Return the [x, y] coordinate for the center point of the cell that contains the specified text.  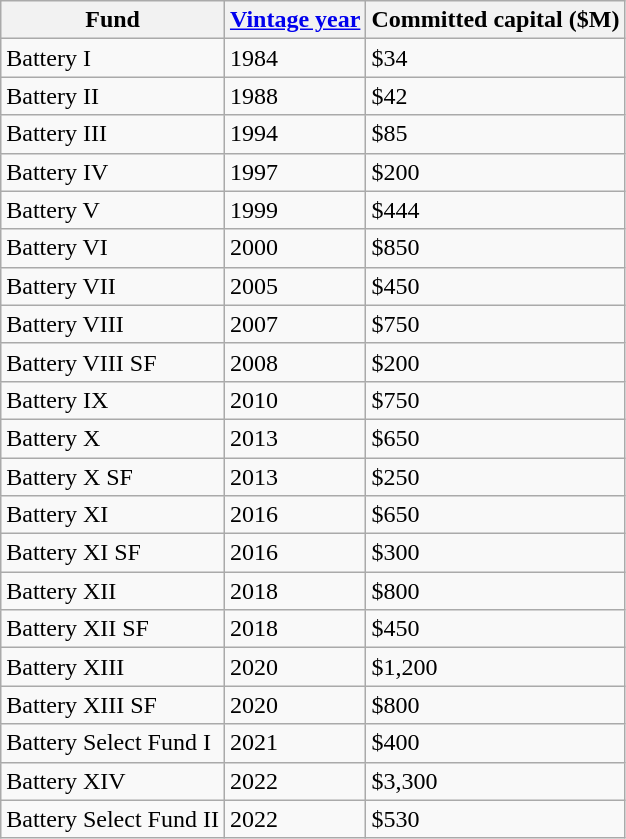
Battery III [113, 134]
1988 [294, 96]
Battery IX [113, 400]
1999 [294, 210]
2010 [294, 400]
Vintage year [294, 20]
Battery Select Fund I [113, 743]
Battery VII [113, 286]
Battery V [113, 210]
$250 [496, 477]
Battery XIII SF [113, 705]
Battery VIII [113, 324]
$300 [496, 553]
Battery IV [113, 172]
1984 [294, 58]
$1,200 [496, 667]
Battery XII [113, 591]
$530 [496, 819]
Battery VI [113, 248]
Battery X SF [113, 477]
Battery I [113, 58]
2021 [294, 743]
Battery XI SF [113, 553]
Committed capital ($M) [496, 20]
$42 [496, 96]
Battery XIII [113, 667]
2005 [294, 286]
2008 [294, 362]
Fund [113, 20]
$85 [496, 134]
2000 [294, 248]
Battery XIV [113, 781]
$444 [496, 210]
$34 [496, 58]
Battery II [113, 96]
Battery VIII SF [113, 362]
Battery XI [113, 515]
$3,300 [496, 781]
2007 [294, 324]
1994 [294, 134]
Battery XII SF [113, 629]
Battery X [113, 438]
$400 [496, 743]
Battery Select Fund II [113, 819]
$850 [496, 248]
1997 [294, 172]
